For the text-containing cell, return its midpoint in (X, Y) coordinate format. 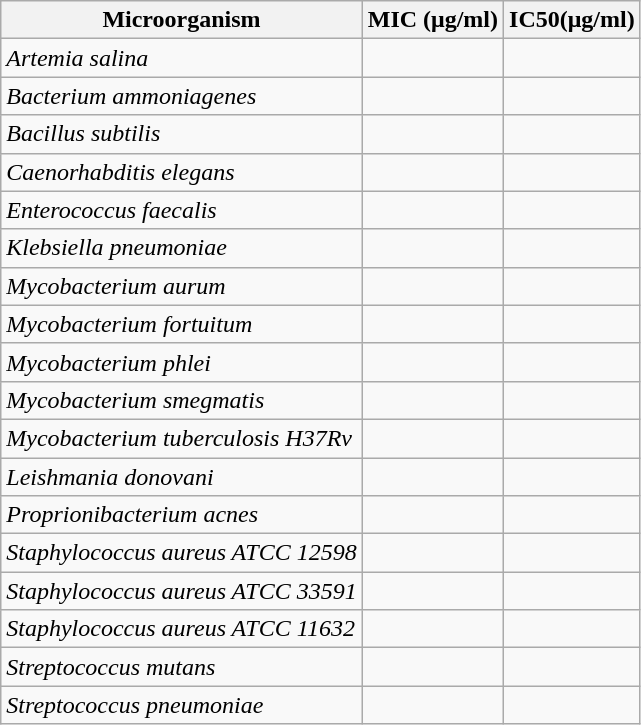
Mycobacterium fortuitum (182, 324)
Caenorhabditis elegans (182, 172)
Mycobacterium phlei (182, 362)
Streptococcus pneumoniae (182, 705)
Klebsiella pneumoniae (182, 248)
IC50(μg/ml) (572, 20)
Mycobacterium smegmatis (182, 400)
MIC (μg/ml) (432, 20)
Staphylococcus aureus ATCC 11632 (182, 629)
Bacterium ammoniagenes (182, 96)
Artemia salina (182, 58)
Enterococcus faecalis (182, 210)
Staphylococcus aureus ATCC 33591 (182, 591)
Proprionibacterium acnes (182, 515)
Mycobacterium aurum (182, 286)
Leishmania donovani (182, 477)
Streptococcus mutans (182, 667)
Bacillus subtilis (182, 134)
Microorganism (182, 20)
Mycobacterium tuberculosis H37Rv (182, 438)
Staphylococcus aureus ATCC 12598 (182, 553)
